Locate the cell with the specified text and output its [x, y] center coordinate. 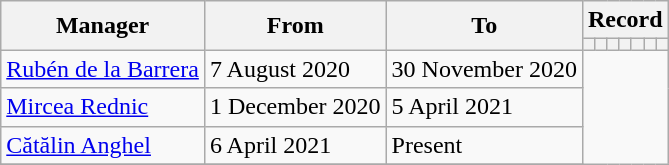
30 November 2020 [484, 69]
To [484, 26]
5 April 2021 [484, 107]
Present [484, 145]
Record [625, 20]
Manager [103, 26]
7 August 2020 [295, 69]
6 April 2021 [295, 145]
Cătălin Anghel [103, 145]
Mircea Rednic [103, 107]
Rubén de la Barrera [103, 69]
From [295, 26]
1 December 2020 [295, 107]
